Locate the cell with the specified text and output its [X, Y] center coordinate. 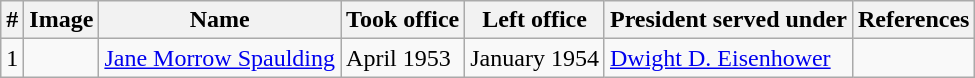
Left office [535, 20]
Took office [403, 20]
President served under [728, 20]
References [914, 20]
January 1954 [535, 58]
1 [12, 58]
Jane Morrow Spaulding [220, 58]
Dwight D. Eisenhower [728, 58]
# [12, 20]
Image [62, 20]
Name [220, 20]
April 1953 [403, 58]
